Find where the given text appears and provide that cell's center as [X, Y] coordinate. 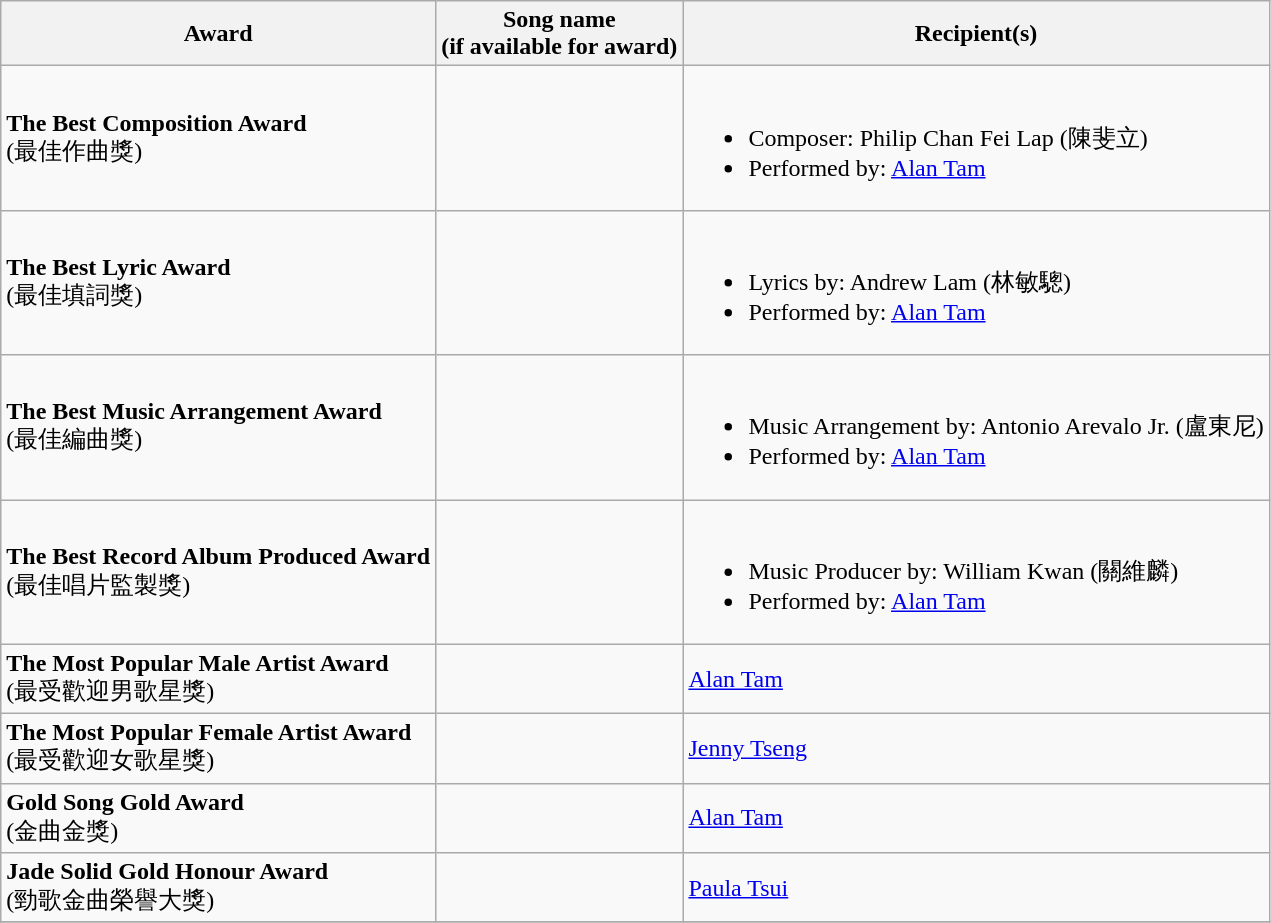
Song name(if available for award) [560, 34]
Lyrics by: Andrew Lam (林敏驄)Performed by: Alan Tam [976, 282]
Award [218, 34]
Gold Song Gold Award(金曲金獎) [218, 818]
Jenny Tseng [976, 749]
Composer: Philip Chan Fei Lap (陳斐立)Performed by: Alan Tam [976, 138]
The Best Record Album Produced Award(最佳唱片監製獎) [218, 572]
Jade Solid Gold Honour Award(勁歌金曲榮譽大獎) [218, 888]
Paula Tsui [976, 888]
Music Arrangement by: Antonio Arevalo Jr. (盧東尼)Performed by: Alan Tam [976, 428]
Recipient(s) [976, 34]
The Best Music Arrangement Award(最佳編曲獎) [218, 428]
The Best Composition Award(最佳作曲獎) [218, 138]
The Most Popular Female Artist Award(最受歡迎女歌星獎) [218, 749]
Music Producer by: William Kwan (關維麟)Performed by: Alan Tam [976, 572]
The Best Lyric Award(最佳填詞獎) [218, 282]
The Most Popular Male Artist Award(最受歡迎男歌星獎) [218, 679]
